From the cell containing the given text, extract its center point as (X, Y) coordinate. 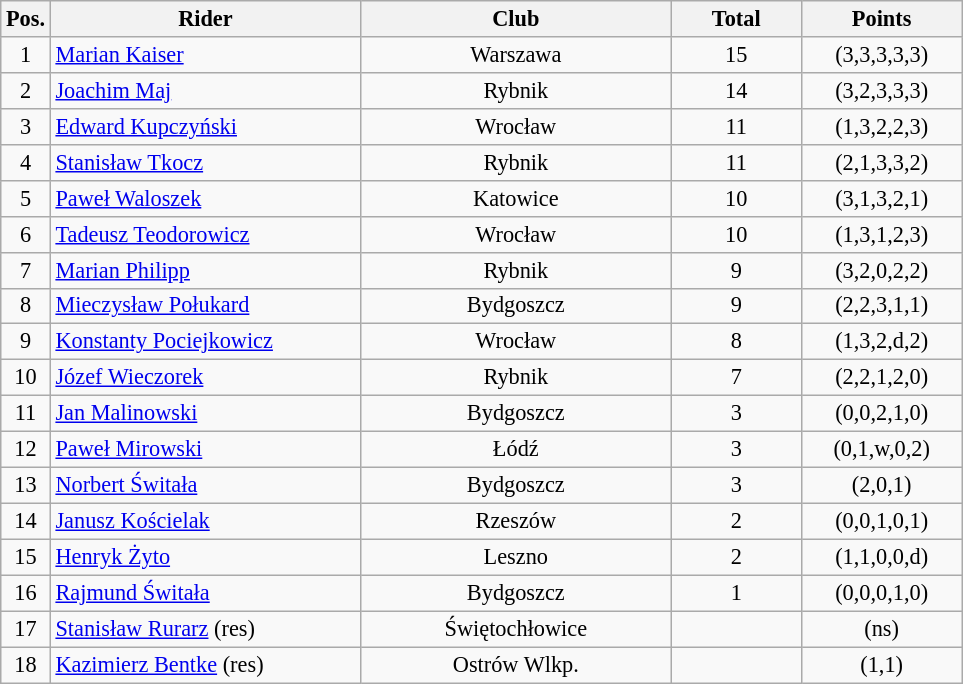
(3,1,3,2,1) (881, 198)
(0,0,0,1,0) (881, 593)
(1,1,0,0,d) (881, 557)
Norbert Świtała (205, 485)
Katowice (516, 198)
Points (881, 19)
(1,1) (881, 665)
Świętochłowice (516, 629)
(0,0,2,1,0) (881, 414)
17 (26, 629)
(0,0,1,0,1) (881, 521)
Total (736, 19)
Joachim Maj (205, 90)
4 (26, 162)
12 (26, 450)
Marian Philipp (205, 270)
Club (516, 19)
Janusz Kościelak (205, 521)
16 (26, 593)
(2,1,3,3,2) (881, 162)
(2,2,1,2,0) (881, 378)
Łódź (516, 450)
Paweł Waloszek (205, 198)
Tadeusz Teodorowicz (205, 234)
(2,0,1) (881, 485)
Edward Kupczyński (205, 126)
(ns) (881, 629)
Warszawa (516, 55)
(1,3,2,2,3) (881, 126)
18 (26, 665)
13 (26, 485)
(2,2,3,1,1) (881, 306)
6 (26, 234)
Ostrów Wlkp. (516, 665)
Rajmund Świtała (205, 593)
5 (26, 198)
Pos. (26, 19)
Józef Wieczorek (205, 378)
(1,3,1,2,3) (881, 234)
Paweł Mirowski (205, 450)
Jan Malinowski (205, 414)
Rzeszów (516, 521)
Stanisław Rurarz (res) (205, 629)
Konstanty Pociejkowicz (205, 342)
Kazimierz Bentke (res) (205, 665)
(3,2,3,3,3) (881, 90)
Mieczysław Połukard (205, 306)
(3,2,0,2,2) (881, 270)
(1,3,2,d,2) (881, 342)
Stanisław Tkocz (205, 162)
(0,1,w,0,2) (881, 450)
Leszno (516, 557)
(3,3,3,3,3) (881, 55)
Henryk Żyto (205, 557)
Rider (205, 19)
Marian Kaiser (205, 55)
